Search for the cell housing the specified text and yield its (x, y) center coordinate. 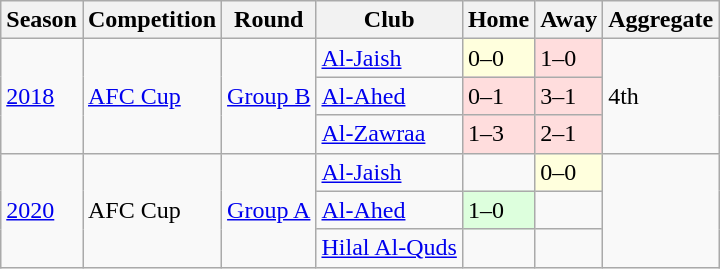
Aggregate (661, 20)
1–3 (498, 134)
Away (569, 20)
Group A (269, 210)
Al-Zawraa (389, 134)
2018 (42, 96)
Hilal Al-Quds (389, 248)
Club (389, 20)
3–1 (569, 96)
Home (498, 20)
4th (661, 96)
Competition (152, 20)
Group B (269, 96)
Season (42, 20)
Round (269, 20)
2020 (42, 210)
0–1 (498, 96)
2–1 (569, 134)
